Return (X, Y) of the center of cell containing provided text 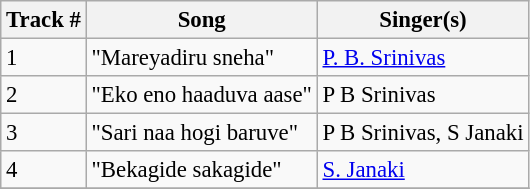
4 (44, 170)
S. Janaki (423, 170)
P. B. Srinivas (423, 58)
P B Srinivas, S Janaki (423, 133)
3 (44, 133)
"Sari naa hogi baruve" (202, 133)
1 (44, 58)
Singer(s) (423, 20)
"Mareyadiru sneha" (202, 58)
"Bekagide sakagide" (202, 170)
Song (202, 20)
2 (44, 95)
"Eko eno haaduva aase" (202, 95)
P B Srinivas (423, 95)
Track # (44, 20)
